For the text-containing cell, return its midpoint in (x, y) coordinate format. 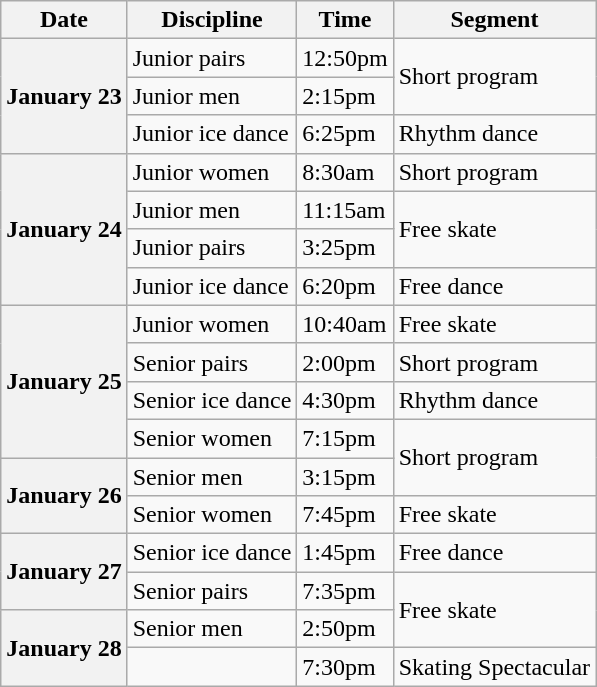
January 24 (64, 229)
1:45pm (345, 553)
January 23 (64, 96)
January 25 (64, 381)
7:30pm (345, 667)
January 27 (64, 572)
7:45pm (345, 515)
6:25pm (345, 134)
Discipline (212, 20)
11:15am (345, 210)
2:15pm (345, 96)
January 28 (64, 648)
10:40am (345, 324)
January 26 (64, 496)
4:30pm (345, 400)
Date (64, 20)
2:50pm (345, 629)
8:30am (345, 172)
12:50pm (345, 58)
Segment (494, 20)
2:00pm (345, 362)
3:25pm (345, 248)
7:15pm (345, 438)
Time (345, 20)
3:15pm (345, 477)
7:35pm (345, 591)
6:20pm (345, 286)
Skating Spectacular (494, 667)
